Extract the (X, Y) coordinate from the center of the cell holding the provided text.  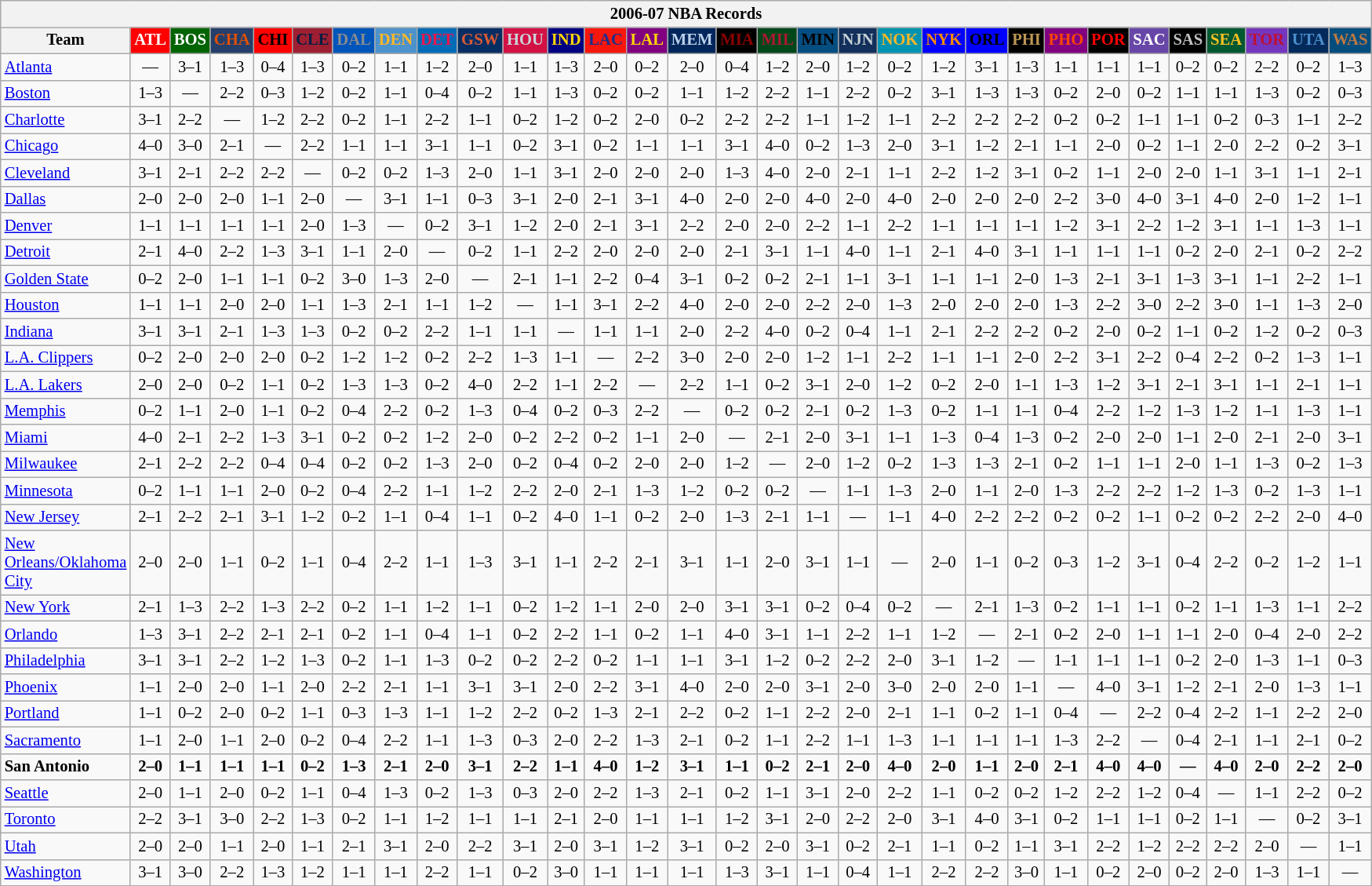
Miami (66, 437)
Boston (66, 93)
Memphis (66, 411)
New York (66, 607)
GSW (480, 40)
Orlando (66, 634)
ATL (151, 40)
NYK (944, 40)
Washington (66, 873)
MIN (818, 40)
POR (1108, 40)
SEA (1226, 40)
BOS (190, 40)
Detroit (66, 252)
Charlotte (66, 120)
IND (566, 40)
LAC (606, 40)
MEM (692, 40)
Portland (66, 713)
Indiana (66, 332)
NJN (858, 40)
Minnesota (66, 490)
Team (66, 40)
Golden State (66, 279)
Houston (66, 305)
Phoenix (66, 687)
Milwaukee (66, 464)
DET (437, 40)
PHO (1066, 40)
L.A. Lakers (66, 385)
Chicago (66, 146)
SAS (1188, 40)
New Jersey (66, 517)
Cleveland (66, 173)
CLE (312, 40)
L.A. Clippers (66, 358)
CHA (232, 40)
Sacramento (66, 740)
MIL (778, 40)
Dallas (66, 199)
Utah (66, 846)
DAL (353, 40)
Philadelphia (66, 661)
MIA (737, 40)
TOR (1267, 40)
Atlanta (66, 67)
NOK (901, 40)
Seattle (66, 793)
San Antonio (66, 767)
LAL (647, 40)
Denver (66, 225)
ORL (987, 40)
DEN (395, 40)
UTA (1308, 40)
2006-07 NBA Records (686, 13)
HOU (526, 40)
Toronto (66, 819)
PHI (1026, 40)
WAS (1350, 40)
SAC (1148, 40)
CHI (273, 40)
New Orleans/Oklahoma City (66, 563)
